Provide the (X, Y) coordinate of the cell's center where the given text is located.  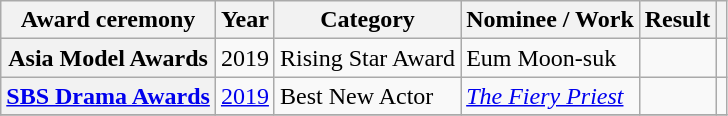
The Fiery Priest (550, 96)
Nominee / Work (550, 20)
Result (677, 20)
Best New Actor (367, 96)
Award ceremony (108, 20)
Rising Star Award (367, 58)
Asia Model Awards (108, 58)
SBS Drama Awards (108, 96)
Year (244, 20)
Category (367, 20)
Eum Moon-suk (550, 58)
